Capture the cell that displays the provided text and extract its (x, y) central coordinate. 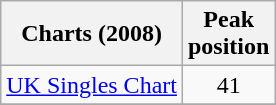
UK Singles Chart (92, 85)
Peakposition (228, 34)
41 (228, 85)
Charts (2008) (92, 34)
